From the cell containing the given text, extract its center point as [x, y] coordinate. 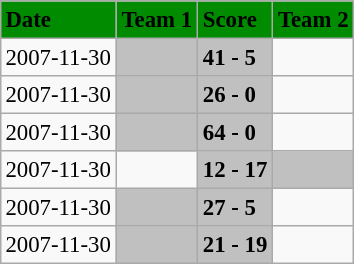
26 - 0 [234, 95]
Team 2 [314, 20]
27 - 5 [234, 208]
21 - 19 [234, 245]
Score [234, 20]
64 - 0 [234, 133]
41 - 5 [234, 57]
Team 1 [156, 20]
Date [58, 20]
12 - 17 [234, 170]
